Output the (x, y) coordinate of the center of the cell containing the given text.  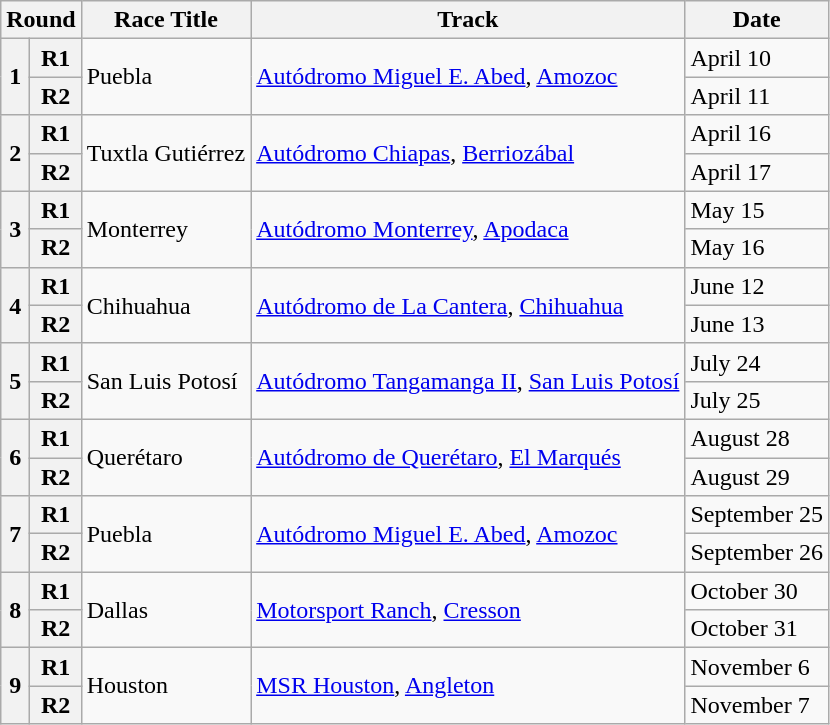
Autódromo Chiapas, Berriozábal (468, 153)
MSR Houston, Angleton (468, 686)
8 (16, 610)
Dallas (166, 610)
4 (16, 305)
Motorsport Ranch, Cresson (468, 610)
Track (468, 20)
Autódromo de La Cantera, Chihuahua (468, 305)
Chihuahua (166, 305)
April 11 (757, 96)
October 31 (757, 629)
9 (16, 686)
April 17 (757, 172)
Autódromo de Querétaro, El Marqués (468, 457)
San Luis Potosí (166, 381)
August 28 (757, 438)
April 10 (757, 58)
Autódromo Monterrey, Apodaca (468, 229)
3 (16, 229)
October 30 (757, 591)
Tuxtla Gutiérrez (166, 153)
July 24 (757, 362)
Querétaro (166, 457)
Monterrey (166, 229)
1 (16, 77)
Autódromo Tangamanga II, San Luis Potosí (468, 381)
April 16 (757, 134)
7 (16, 534)
September 25 (757, 515)
Houston (166, 686)
Round (41, 20)
August 29 (757, 477)
Race Title (166, 20)
June 12 (757, 286)
September 26 (757, 553)
May 16 (757, 248)
July 25 (757, 400)
November 7 (757, 705)
2 (16, 153)
Date (757, 20)
6 (16, 457)
June 13 (757, 324)
5 (16, 381)
May 15 (757, 210)
November 6 (757, 667)
